Return [X, Y] of the center of cell containing provided text 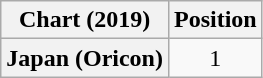
Japan (Oricon) [85, 58]
Position [215, 20]
1 [215, 58]
Chart (2019) [85, 20]
